Find where the given text appears and provide that cell's center as [X, Y] coordinate. 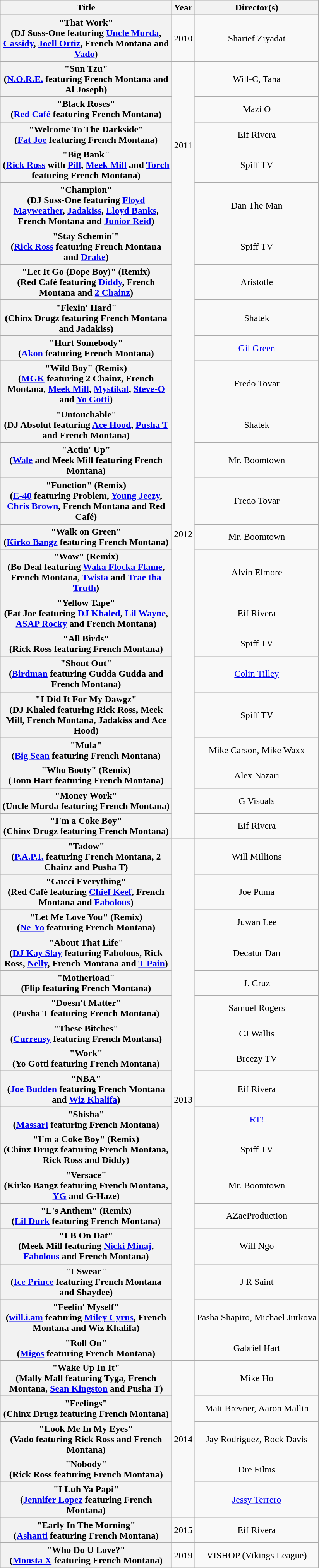
"Work"(Yo Gotti featuring French Montana) [86, 1058]
2014 [184, 1439]
Will Millions [257, 856]
Gil Green [257, 348]
"L's Anthem" (Remix)(Lil Durk featuring French Montana) [86, 1216]
"Early In The Morning"(Ashanti featuring French Montana) [86, 1530]
Title [86, 8]
Jay Rodriguez, Rock Davis [257, 1439]
Decatur Dan [257, 952]
G Visuals [257, 801]
Will Ngo [257, 1246]
"Sun Tzu"(N.O.R.E. featuring French Montana and Al Joseph) [86, 79]
"Who Do U Love?"(Monsta X featuring French Montana) [86, 1555]
Year [184, 8]
2013 [184, 1099]
"I Swear" (Ice Prince featuring French Montana and Shaydee) [86, 1282]
2012 [184, 533]
Samuel Rogers [257, 1008]
"I'm a Coke Boy" (Remix)(Chinx Drugz featuring French Montana, Rick Ross and Diddy) [86, 1150]
"I Did It For My Dawgz"(DJ Khaled featuring Rick Ross, Meek Mill, French Montana, Jadakiss and Ace Hood) [86, 715]
Sharief Ziyadat [257, 38]
"Money Work"(Uncle Murda featuring French Montana) [86, 801]
"Feelin' Myself"(will.i.am featuring Miley Cyrus, French Montana and Wiz Khalifa) [86, 1317]
CJ Wallis [257, 1034]
2019 [184, 1555]
"Wild Boy" (Remix)(MGK featuring 2 Chainz, French Montana, Meek Mill, Mystikal, Steve-O and Yo Gotti) [86, 384]
Matt Brevner, Aaron Mallin [257, 1408]
"Who Booty" (Remix)(Jonn Hart featuring French Montana) [86, 775]
"Let It Go (Dope Boy)" (Remix)(Red Café featuring Diddy, French Montana and 2 Chainz) [86, 282]
Mazi O [257, 109]
Gabriel Hart [257, 1348]
"NBA"(Joe Budden featuring French Montana and Wiz Khalifa) [86, 1089]
Breezy TV [257, 1058]
"I'm a Coke Boy"(Chinx Drugz featuring French Montana) [86, 826]
"Shout Out"(Birdman featuring Gudda Gudda and French Montana) [86, 674]
"Motherload"(Flip featuring French Montana) [86, 983]
"Flexin' Hard"(Chinx Drugz featuring French Montana and Jadakiss) [86, 318]
VISHOP (Vikings League) [257, 1555]
"Actin' Up"(Wale and Meek Mill featuring French Montana) [86, 460]
"Tadow"(P.A.P.I. featuring French Montana, 2 Chainz and Pusha T) [86, 856]
"Welcome To The Darkside"(Fat Joe featuring French Montana) [86, 135]
Aristotle [257, 282]
Colin Tilley [257, 674]
"Doesn't Matter"(Pusha T featuring French Montana) [86, 1008]
Alex Nazari [257, 775]
Alvin Elmore [257, 573]
"Roll On"(Migos featuring French Montana) [86, 1348]
"Versace"(Kirko Bangz featuring French Montana, YG and G-Haze) [86, 1185]
J. Cruz [257, 983]
"Let Me Love You" (Remix)(Ne-Yo featuring French Montana) [86, 922]
Mike Carson, Mike Waxx [257, 751]
"Wow" (Remix)(Bo Deal featuring Waka Flocka Flame, French Montana, Twista and Trae tha Truth) [86, 573]
"Walk on Green"(Kirko Bangz featuring French Montana) [86, 537]
Jessy Terrero [257, 1500]
Pasha Shapiro, Michael Jurkova [257, 1317]
"Black Roses"(Red Café featuring French Montana) [86, 109]
"Feelings"(Chinx Drugz featuring French Montana) [86, 1408]
"Mula"(Big Sean featuring French Montana) [86, 751]
"Stay Schemin'"(Rick Ross featuring French Montana and Drake) [86, 246]
"Function" (Remix)(E-40 featuring Problem, Young Jeezy, Chris Brown, French Montana and Red Café) [86, 501]
"Gucci Everything"(Red Café featuring Chief Keef, French Montana and Fabolous) [86, 892]
"I B On Dat"(Meek Mill featuring Nicki Minaj, Fabolous and French Montana) [86, 1246]
"Shisha"(Massari featuring French Montana) [86, 1120]
"Big Bank"(Rick Ross with Pill, Meek Mill and Torch featuring French Montana) [86, 165]
"That Work"(DJ Suss-One featuring Uncle Murda, Cassidy, Joell Ortiz, French Montana and Vado) [86, 38]
"Nobody"(Rick Ross featuring French Montana) [86, 1469]
"Champion"(DJ Suss-One featuring Floyd Mayweather, Jadakiss, Lloyd Banks, French Montana and Junior Reid) [86, 206]
J R Saint [257, 1282]
AZaeProduction [257, 1216]
RT! [257, 1120]
Joe Puma [257, 892]
Dre Films [257, 1469]
"Untouchable"(DJ Absolut featuring Ace Hood, Pusha T and French Montana) [86, 425]
2015 [184, 1530]
"Look Me In My Eyes"(Vado featuring Rick Ross and French Montana) [86, 1439]
"About That Life"(DJ Kay Slay featuring Fabolous, Rick Ross, Nelly, French Montana and T-Pain) [86, 952]
2010 [184, 38]
"Yellow Tape"(Fat Joe featuring DJ Khaled, Lil Wayne, ASAP Rocky and French Montana) [86, 613]
Dan The Man [257, 206]
"Wake Up In It"(Mally Mall featuring Tyga, French Montana, Sean Kingston and Pusha T) [86, 1378]
Mike Ho [257, 1378]
Will-C, Tana [257, 79]
2011 [184, 145]
"All Birds"(Rick Ross featuring French Montana) [86, 644]
"I Luh Ya Papi"(Jennifer Lopez featuring French Montana) [86, 1500]
Juwan Lee [257, 922]
"Hurt Somebody"(Akon featuring French Montana) [86, 348]
Director(s) [257, 8]
"These Bitches"(Currensy featuring French Montana) [86, 1034]
